Search for the cell housing the specified text and yield its (x, y) center coordinate. 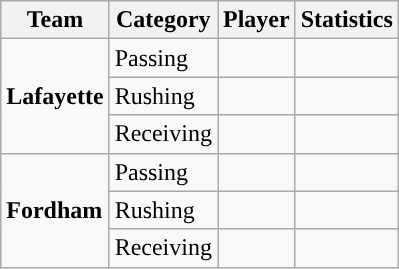
Statistics (346, 20)
Lafayette (55, 96)
Category (163, 20)
Fordham (55, 210)
Player (257, 20)
Team (55, 20)
